Scan for the cell matching the given text and deliver its (x, y) coordinate at center. 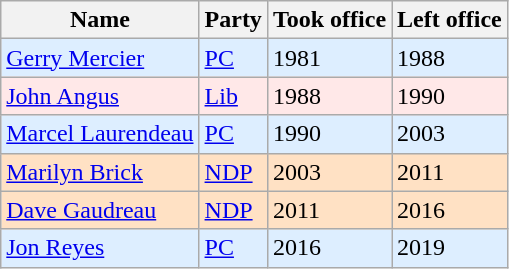
Party (233, 20)
1981 (329, 58)
Left office (450, 20)
John Angus (100, 96)
Name (100, 20)
Marilyn Brick (100, 172)
Gerry Mercier (100, 58)
Jon Reyes (100, 248)
Lib (233, 96)
Marcel Laurendeau (100, 134)
Took office (329, 20)
Dave Gaudreau (100, 210)
2019 (450, 248)
